From the cell containing the given text, extract its center point as [X, Y] coordinate. 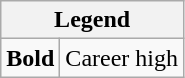
Legend [92, 20]
Career high [122, 58]
Bold [30, 58]
